Scan for the cell matching the given text and deliver its (X, Y) coordinate at center. 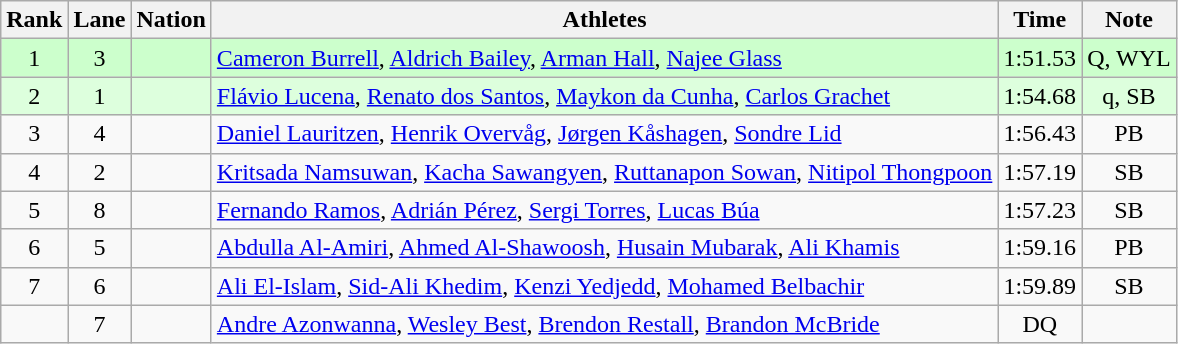
Time (1040, 20)
Ali El-Islam, Sid-Ali Khedim, Kenzi Yedjedd, Mohamed Belbachir (604, 286)
1:59.89 (1040, 286)
Fernando Ramos, Adrián Pérez, Sergi Torres, Lucas Búa (604, 210)
8 (100, 210)
DQ (1040, 324)
1:59.16 (1040, 248)
Andre Azonwanna, Wesley Best, Brendon Restall, Brandon McBride (604, 324)
Athletes (604, 20)
Nation (171, 20)
Q, WYL (1130, 58)
Kritsada Namsuwan, Kacha Sawangyen, Ruttanapon Sowan, Nitipol Thongpoon (604, 172)
q, SB (1130, 96)
1:54.68 (1040, 96)
1:56.43 (1040, 134)
1:51.53 (1040, 58)
Cameron Burrell, Aldrich Bailey, Arman Hall, Najee Glass (604, 58)
1:57.19 (1040, 172)
Flávio Lucena, Renato dos Santos, Maykon da Cunha, Carlos Grachet (604, 96)
1:57.23 (1040, 210)
Note (1130, 20)
Daniel Lauritzen, Henrik Overvåg, Jørgen Kåshagen, Sondre Lid (604, 134)
Rank (34, 20)
Abdulla Al-Amiri, Ahmed Al-Shawoosh, Husain Mubarak, Ali Khamis (604, 248)
Lane (100, 20)
